Find where the given text appears and provide that cell's center as [X, Y] coordinate. 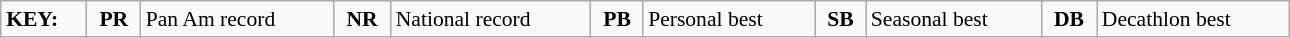
Decathlon best [1193, 19]
Personal best [729, 19]
PB [617, 19]
Seasonal best [954, 19]
National record [491, 19]
NR [362, 19]
Pan Am record [238, 19]
PR [114, 19]
SB [840, 19]
KEY: [44, 19]
DB [1068, 19]
